Determine the (X, Y) coordinate at the center of the cell enclosing the given text.  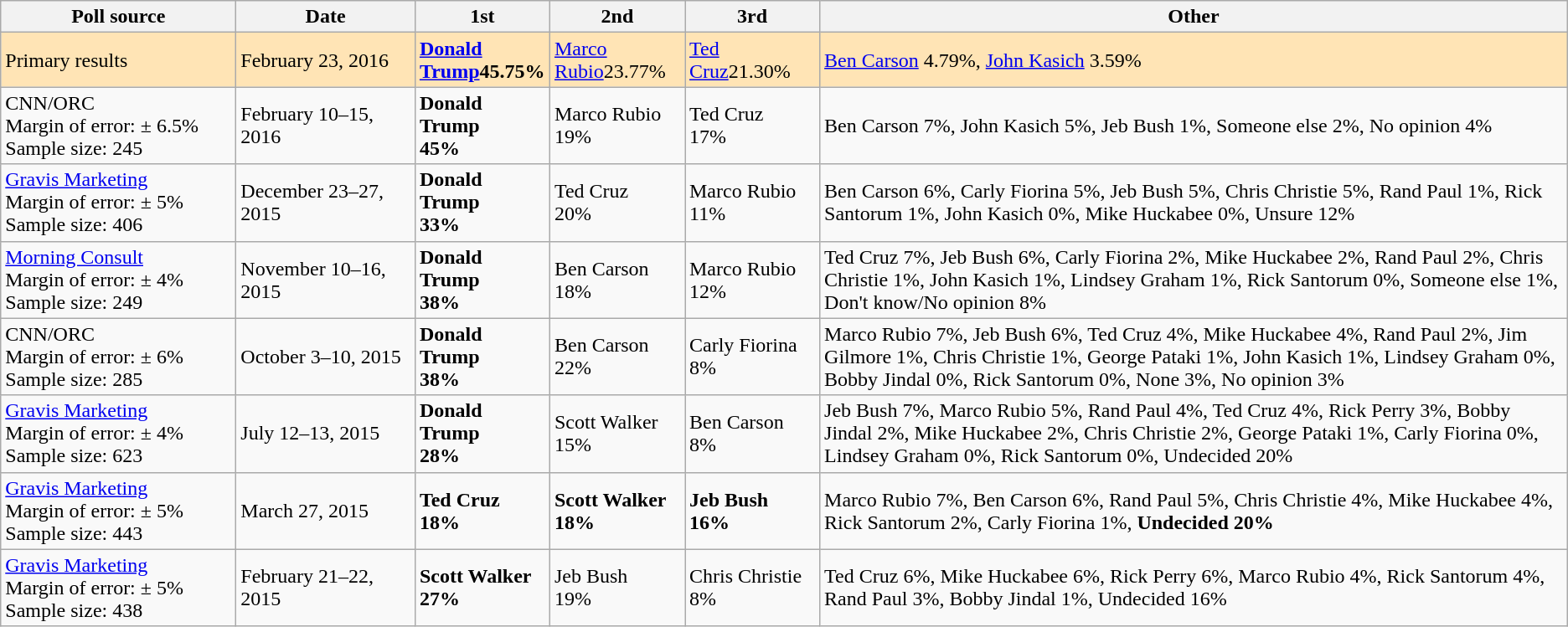
Donald Trump33% (482, 203)
Ted Cruz17% (752, 126)
Date (326, 17)
Marco Rubio12% (752, 280)
Carly Fiorina8% (752, 357)
Marco Rubio 7%, Ben Carson 6%, Rand Paul 5%, Chris Christie 4%, Mike Huckabee 4%, Rick Santorum 2%, Carly Fiorina 1%, Undecided 20% (1194, 511)
Ben Carson18% (616, 280)
Poll source (119, 17)
Gravis MarketingMargin of error: ± 5%Sample size: 438 (119, 588)
Marco Rubio11% (752, 203)
October 3–10, 2015 (326, 357)
Morning ConsultMargin of error: ± 4%Sample size: 249 (119, 280)
February 23, 2016 (326, 60)
February 21–22, 2015 (326, 588)
December 23–27, 2015 (326, 203)
Ben Carson22% (616, 357)
July 12–13, 2015 (326, 434)
Other (1194, 17)
Scott Walker18% (616, 511)
Ted Cruz 6%, Mike Huckabee 6%, Rick Perry 6%, Marco Rubio 4%, Rick Santorum 4%, Rand Paul 3%, Bobby Jindal 1%, Undecided 16% (1194, 588)
February 10–15, 2016 (326, 126)
Gravis MarketingMargin of error: ± 5%Sample size: 443 (119, 511)
Chris Christie8% (752, 588)
Donald Trump45% (482, 126)
CNN/ORCMargin of error: ± 6.5%Sample size: 245 (119, 126)
Gravis MarketingMargin of error: ± 4%Sample size: 623 (119, 434)
Donald Trump28% (482, 434)
Ted Cruz21.30% (752, 60)
Jeb Bush16% (752, 511)
Ben Carson 7%, John Kasich 5%, Jeb Bush 1%, Someone else 2%, No opinion 4% (1194, 126)
Marco Rubio23.77% (616, 60)
Primary results (119, 60)
Scott Walker15% (616, 434)
Scott Walker27% (482, 588)
Marco Rubio19% (616, 126)
Gravis MarketingMargin of error: ± 5%Sample size: 406 (119, 203)
Ted Cruz20% (616, 203)
Donald Trump45.75% (482, 60)
Ted Cruz18% (482, 511)
Ben Carson 4.79%, John Kasich 3.59% (1194, 60)
November 10–16, 2015 (326, 280)
2nd (616, 17)
3rd (752, 17)
Ben Carson 6%, Carly Fiorina 5%, Jeb Bush 5%, Chris Christie 5%, Rand Paul 1%, Rick Santorum 1%, John Kasich 0%, Mike Huckabee 0%, Unsure 12% (1194, 203)
CNN/ORCMargin of error: ± 6%Sample size: 285 (119, 357)
Jeb Bush19% (616, 588)
1st (482, 17)
Ben Carson8% (752, 434)
March 27, 2015 (326, 511)
